Provide the (X, Y) coordinate of the cell's center where the given text is located.  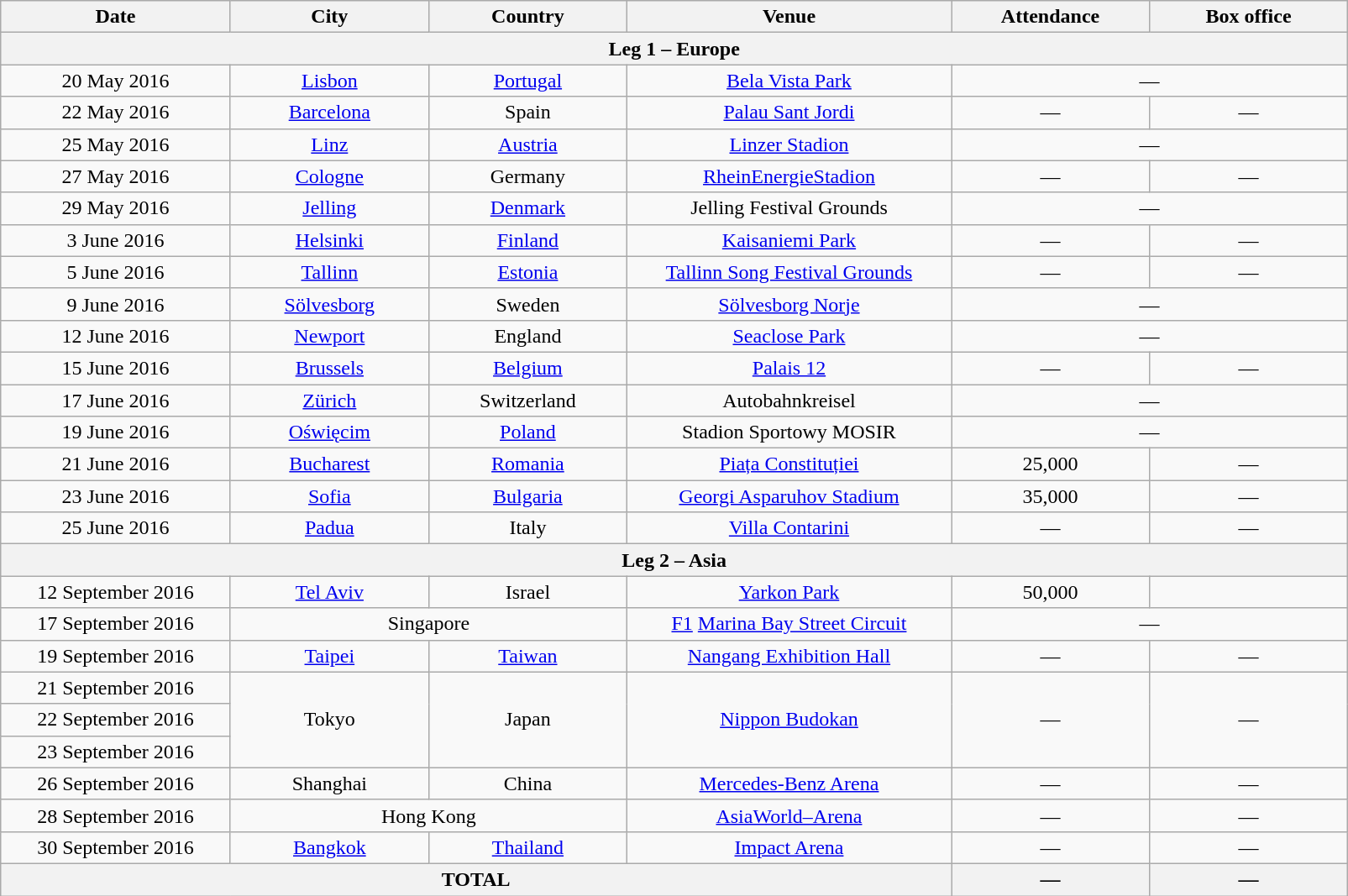
22 September 2016 (116, 720)
Israel (527, 592)
12 September 2016 (116, 592)
28 September 2016 (116, 815)
22 May 2016 (116, 113)
21 June 2016 (116, 464)
Zürich (329, 401)
Kaisaniemi Park (789, 240)
Oświęcim (329, 432)
Attendance (1050, 17)
27 May 2016 (116, 176)
AsiaWorld–Arena (789, 815)
Japan (527, 720)
Villa Contarini (789, 528)
Georgi Asparuhov Stadium (789, 496)
Nippon Budokan (789, 720)
25,000 (1050, 464)
23 September 2016 (116, 752)
Box office (1249, 17)
17 June 2016 (116, 401)
Country (527, 17)
Jelling Festival Grounds (789, 208)
50,000 (1050, 592)
25 June 2016 (116, 528)
Seaclose Park (789, 336)
Taipei (329, 656)
Shanghai (329, 783)
RheinEnergieStadion (789, 176)
Nangang Exhibition Hall (789, 656)
Sweden (527, 304)
Piața Constituției (789, 464)
Hong Kong (428, 815)
12 June 2016 (116, 336)
26 September 2016 (116, 783)
Thailand (527, 847)
Padua (329, 528)
TOTAL (476, 879)
Taiwan (527, 656)
Tel Aviv (329, 592)
Bulgaria (527, 496)
Tallinn (329, 272)
Venue (789, 17)
Newport (329, 336)
Palau Sant Jordi (789, 113)
Barcelona (329, 113)
Finland (527, 240)
Sölvesborg Norje (789, 304)
19 September 2016 (116, 656)
Helsinki (329, 240)
Switzerland (527, 401)
Bangkok (329, 847)
Tallinn Song Festival Grounds (789, 272)
17 September 2016 (116, 624)
3 June 2016 (116, 240)
Brussels (329, 368)
City (329, 17)
15 June 2016 (116, 368)
9 June 2016 (116, 304)
Lisbon (329, 81)
Jelling (329, 208)
Bela Vista Park (789, 81)
Singapore (428, 624)
Estonia (527, 272)
Romania (527, 464)
Cologne (329, 176)
England (527, 336)
F1 Marina Bay Street Circuit (789, 624)
Poland (527, 432)
25 May 2016 (116, 144)
Leg 2 – Asia (674, 560)
Sölvesborg (329, 304)
Autobahnkreisel (789, 401)
Germany (527, 176)
Spain (527, 113)
Leg 1 – Europe (674, 49)
30 September 2016 (116, 847)
20 May 2016 (116, 81)
Yarkon Park (789, 592)
19 June 2016 (116, 432)
Denmark (527, 208)
Linzer Stadion (789, 144)
Date (116, 17)
Tokyo (329, 720)
Austria (527, 144)
Italy (527, 528)
21 September 2016 (116, 688)
5 June 2016 (116, 272)
Sofia (329, 496)
35,000 (1050, 496)
23 June 2016 (116, 496)
Palais 12 (789, 368)
29 May 2016 (116, 208)
Bucharest (329, 464)
Mercedes-Benz Arena (789, 783)
Stadion Sportowy MOSIR (789, 432)
Impact Arena (789, 847)
Belgium (527, 368)
Portugal (527, 81)
China (527, 783)
Linz (329, 144)
